Provide the (X, Y) coordinate of the cell's center where the given text is located.  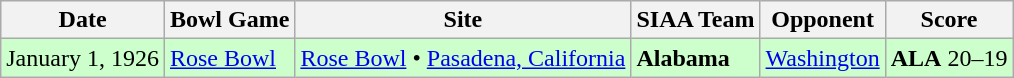
SIAA Team (696, 20)
Washington (822, 58)
Alabama (696, 58)
Score (949, 20)
ALA 20–19 (949, 58)
Opponent (822, 20)
Date (83, 20)
Bowl Game (229, 20)
January 1, 1926 (83, 58)
Rose Bowl • Pasadena, California (463, 58)
Site (463, 20)
Rose Bowl (229, 58)
